Identify which cell holds the provided text, then report its [x, y] central coordinate. 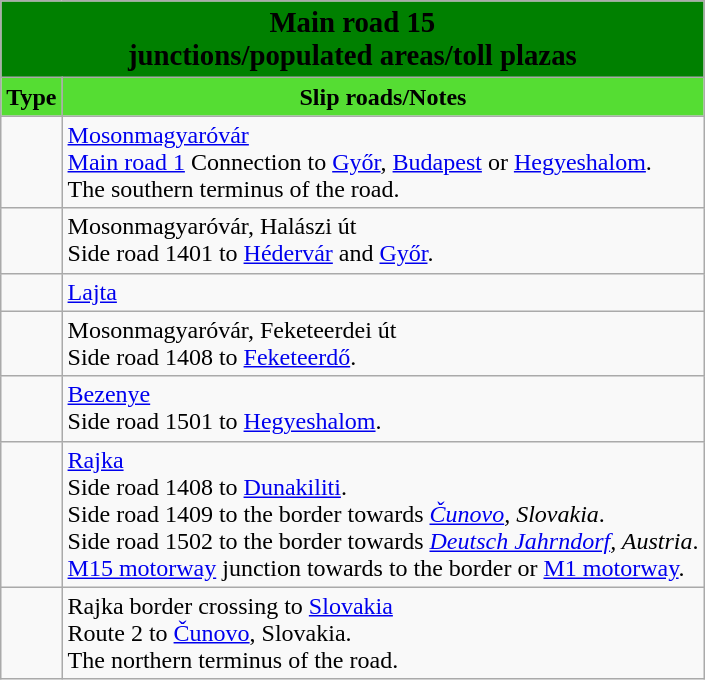
Mosonmagyaróvár, Feketeerdei útSide road 1408 to Feketeerdő. [383, 344]
Mosonmagyaróvár, Halászi útSide road 1401 to Hédervár and Győr. [383, 240]
Type [32, 97]
Rajka border crossing to Slovakia Route 2 to Čunovo, Slovakia.The northern terminus of the road. [383, 633]
Mosonmagyaróvár Main road 1 Connection to Győr, Budapest or Hegyeshalom.The southern terminus of the road. [383, 162]
Lajta [383, 292]
Slip roads/Notes [383, 97]
Main road 15junctions/populated areas/toll plazas [352, 40]
Bezenye Side road 1501 to Hegyeshalom. [383, 408]
